Identify which cell holds the provided text, then report its [x, y] central coordinate. 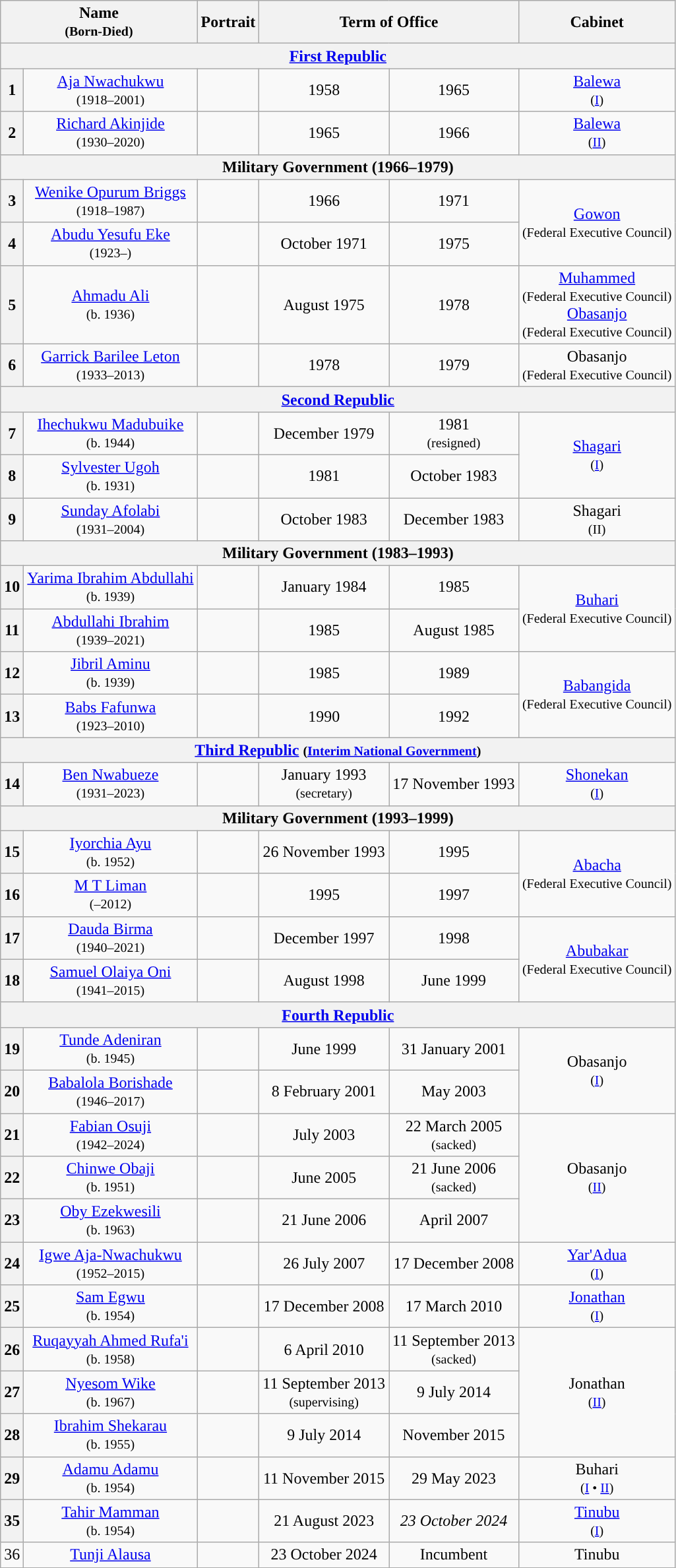
Abacha(Federal Executive Council) [597, 873]
Yarima Ibrahim Abdullahi(b. 1939) [111, 587]
Sunday Afolabi(1931–2004) [111, 518]
Sam Egwu(b. 1954) [111, 1306]
1981 [324, 476]
August 1998 [324, 980]
Jonathan(I) [597, 1306]
1 [12, 90]
Dauda Birma(1940–2021) [111, 938]
8 February 2001 [324, 1091]
Shonekan(I) [597, 784]
Tinubu(I) [597, 1521]
6 April 2010 [324, 1350]
Fourth Republic [338, 1015]
15 [12, 852]
9 [12, 518]
Shagari(I) [597, 455]
May 2003 [454, 1091]
Ahmadu Ali(b. 1936) [111, 305]
Samuel Olaiya Oni(1941–2015) [111, 980]
Garrick Barilee Leton(1933–2013) [111, 365]
29 May 2023 [454, 1478]
Incumbent [454, 1555]
Name(Born-Died) [99, 22]
Adamu Adamu(b. 1954) [111, 1478]
Ihechukwu Madubuike(b. 1944) [111, 433]
Richard Akinjide(1930–2020) [111, 133]
Chinwe Obaji(b. 1951) [111, 1178]
Cabinet [597, 22]
Portrait [228, 22]
Babangida(Federal Executive Council) [597, 695]
January 1993(secretary) [324, 784]
Muhammed(Federal Executive Council)Obasanjo(Federal Executive Council) [597, 305]
Military Government (1966–1979) [338, 167]
M T Liman(–2012) [111, 894]
25 [12, 1306]
Obasanjo(Federal Executive Council) [597, 365]
Babalola Borishade(1946–2017) [111, 1091]
Obasanjo(II) [597, 1178]
26 July 2007 [324, 1264]
1998 [454, 938]
1979 [454, 365]
1990 [324, 716]
Balewa(II) [597, 133]
Abubakar(Federal Executive Council) [597, 959]
First Republic [338, 56]
5 [12, 305]
12 [12, 673]
26 [12, 1350]
14 [12, 784]
Tunji Alausa [111, 1555]
Tunde Adeniran(b. 1945) [111, 1049]
Ruqayyah Ahmed Rufa'i(b. 1958) [111, 1350]
1975 [454, 244]
Second Republic [338, 399]
Balewa(I) [597, 90]
Ibrahim Shekarau(b. 1955) [111, 1435]
26 November 1993 [324, 852]
10 [12, 587]
Yar'Adua(I) [597, 1264]
Ben Nwabueze(1931–2023) [111, 784]
Iyorchia Ayu(b. 1952) [111, 852]
Buhari(I • II) [597, 1478]
December 1979 [324, 433]
2 [12, 133]
January 1984 [324, 587]
21 [12, 1135]
1992 [454, 716]
11 September 2013(supervising) [324, 1392]
December 1997 [324, 938]
December 1983 [454, 518]
1971 [454, 201]
April 2007 [454, 1220]
Nyesom Wike(b. 1967) [111, 1392]
Term of Office [389, 22]
June 2005 [324, 1178]
16 [12, 894]
Sylvester Ugoh(b. 1931) [111, 476]
Military Government (1983–1993) [338, 553]
23 [12, 1220]
18 [12, 980]
11 [12, 631]
28 [12, 1435]
October 1971 [324, 244]
Wenike Opurum Briggs(1918–1987) [111, 201]
24 [12, 1264]
13 [12, 716]
1958 [324, 90]
Tinubu [597, 1555]
Abdullahi Ibrahim(1939–2021) [111, 631]
Third Republic (Interim National Government) [338, 750]
1981(resigned) [454, 433]
3 [12, 201]
17 [12, 938]
Jonathan(II) [597, 1392]
6 [12, 365]
19 [12, 1049]
Military Government (1993–1999) [338, 818]
July 2003 [324, 1135]
22 March 2005(sacked) [454, 1135]
11 November 2015 [324, 1478]
Shagari(II) [597, 518]
Buhari(Federal Executive Council) [597, 609]
November 2015 [454, 1435]
36 [12, 1555]
1997 [454, 894]
21 August 2023 [324, 1521]
August 1975 [324, 305]
21 June 2006(sacked) [454, 1178]
Abudu Yesufu Eke(1923–) [111, 244]
Gowon(Federal Executive Council) [597, 222]
Aja Nwachukwu(1918–2001) [111, 90]
Igwe Aja-Nwachukwu(1952–2015) [111, 1264]
Jibril Aminu(b. 1939) [111, 673]
August 1985 [454, 631]
Tahir Mamman(b. 1954) [111, 1521]
Babs Fafunwa(1923–2010) [111, 716]
29 [12, 1478]
22 [12, 1178]
31 January 2001 [454, 1049]
17 March 2010 [454, 1306]
4 [12, 244]
17 November 1993 [454, 784]
35 [12, 1521]
20 [12, 1091]
1989 [454, 673]
21 June 2006 [324, 1220]
8 [12, 476]
27 [12, 1392]
Obasanjo(I) [597, 1070]
11 September 2013(sacked) [454, 1350]
Fabian Osuji(1942–2024) [111, 1135]
Oby Ezekwesili(b. 1963) [111, 1220]
7 [12, 433]
